Search for the cell housing the specified text and yield its (X, Y) center coordinate. 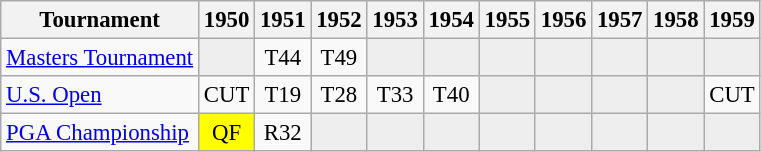
QF (227, 133)
T28 (339, 95)
1952 (339, 20)
T19 (283, 95)
1954 (451, 20)
T44 (283, 58)
Tournament (100, 20)
Masters Tournament (100, 58)
U.S. Open (100, 95)
1955 (507, 20)
1956 (563, 20)
1959 (732, 20)
1958 (676, 20)
T49 (339, 58)
1951 (283, 20)
1953 (395, 20)
1957 (620, 20)
PGA Championship (100, 133)
R32 (283, 133)
T33 (395, 95)
1950 (227, 20)
T40 (451, 95)
